Provide the [x, y] coordinate of the cell's center where the given text is located.  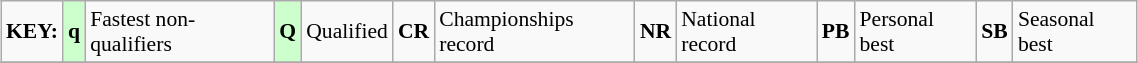
Championships record [534, 32]
NR [656, 32]
SB [994, 32]
Fastest non-qualifiers [180, 32]
National record [746, 32]
Personal best [916, 32]
KEY: [32, 32]
Q [288, 32]
q [74, 32]
CR [414, 32]
Qualified [347, 32]
Seasonal best [1075, 32]
PB [836, 32]
